Output the (X, Y) coordinate of the center of the cell containing the given text.  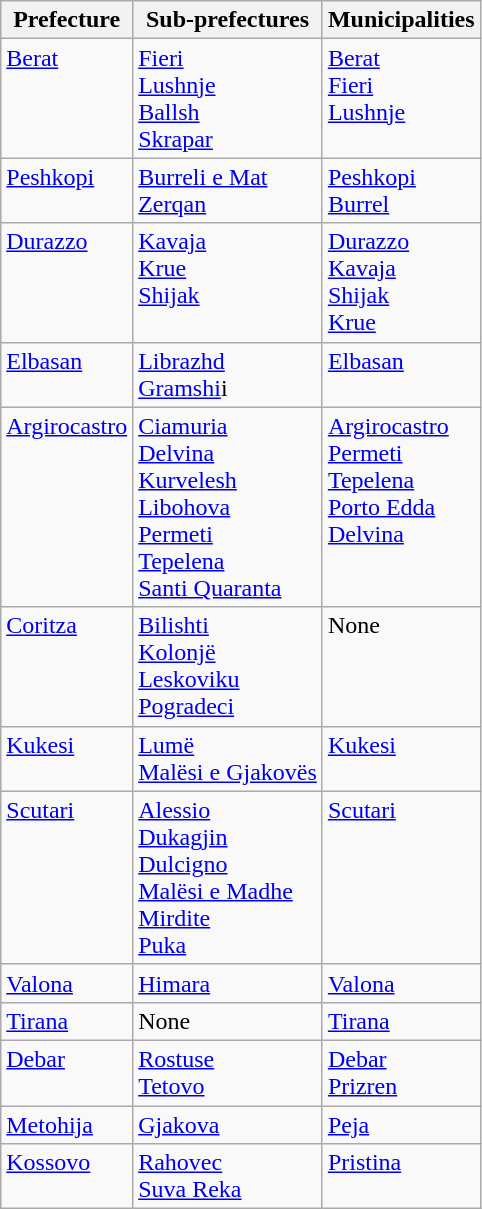
Lumë Malësi e Gjakovës (228, 758)
Peshkopi Burrel (401, 190)
DurazzoKavaja Shijak Krue (401, 282)
Coritza (67, 666)
Burreli e Mat Zerqan (228, 190)
Ciamuria Delvina Kurvelesh Libohova Permeti Tepelena Santi Quaranta (228, 507)
Prefecture (67, 20)
Argirocastro Permeti Tepelena Porto Edda Delvina (401, 507)
Rahovec Suva Reka (228, 1176)
Peshkopi (67, 190)
Gjakova (228, 1125)
Peja (401, 1125)
Debar (67, 1072)
Rostuse Tetovo (228, 1072)
Debar Prizren (401, 1072)
Argirocastro (67, 507)
FieriLushnje Ballsh Skrapar (228, 98)
Bilishti Kolonjë Leskoviku Pogradeci (228, 666)
Kossovo (67, 1176)
Kavaja Krue Shijak (228, 282)
Durazzo (67, 282)
Metohija (67, 1125)
Himara (228, 983)
Sub-prefectures (228, 20)
Librazhd Gramshii (228, 374)
Alessio Dukagjin Dulcigno Malësi e Madhe Mirdite Puka (228, 878)
Municipalities (401, 20)
Berat FieriLushnje (401, 98)
Pristina (401, 1176)
Berat (67, 98)
